Return the (x, y) coordinate for the center point of the cell that contains the specified text.  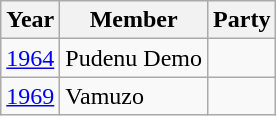
1964 (30, 58)
Vamuzo (134, 96)
Party (242, 20)
Year (30, 20)
Member (134, 20)
1969 (30, 96)
Pudenu Demo (134, 58)
